Identify which cell holds the provided text, then report its [X, Y] central coordinate. 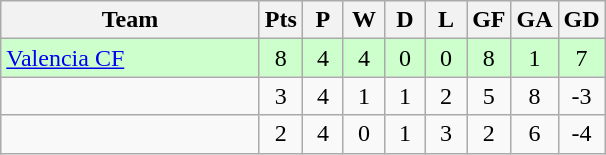
GA [534, 20]
Valencia CF [130, 58]
Pts [280, 20]
GD [582, 20]
W [364, 20]
-4 [582, 134]
-3 [582, 96]
Team [130, 20]
D [404, 20]
P [322, 20]
5 [489, 96]
GF [489, 20]
L [446, 20]
6 [534, 134]
7 [582, 58]
